Output the [X, Y] coordinate of the center of the cell containing the given text.  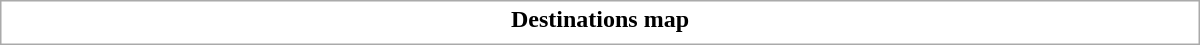
Destinations map [600, 19]
